Detect which cell encompasses the target text, then output its (X, Y) center coordinate. 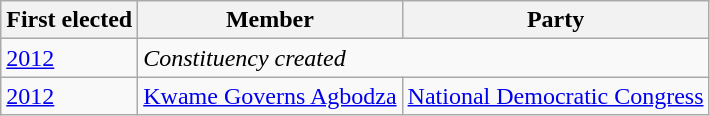
Constituency created (424, 58)
Member (270, 20)
Kwame Governs Agbodza (270, 96)
Party (556, 20)
First elected (70, 20)
National Democratic Congress (556, 96)
